Output the (X, Y) coordinate of the center of the cell containing the given text.  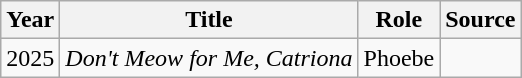
Role (399, 20)
Year (30, 20)
2025 (30, 58)
Title (209, 20)
Phoebe (399, 58)
Source (480, 20)
Don't Meow for Me, Catriona (209, 58)
